Scan for the cell matching the given text and deliver its [X, Y] coordinate at center. 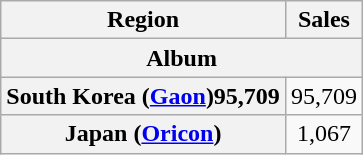
95,709 [324, 96]
Japan (Oricon) [144, 134]
1,067 [324, 134]
Sales [324, 20]
South Korea (Gaon)95,709 [144, 96]
Region [144, 20]
Album [182, 58]
